Pinpoint the cell where the given text exists, returning its [x, y] midpoint coordinate. 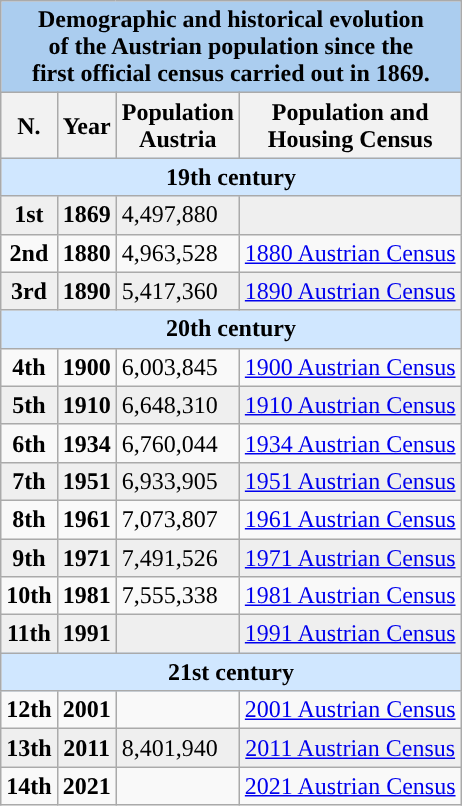
2011 [86, 748]
6,933,905 [178, 481]
1880 Austrian Census [350, 253]
4,963,528 [178, 253]
1900 [86, 367]
2001 [86, 710]
9th [29, 557]
8th [29, 519]
19th century [231, 177]
2021 [86, 786]
1880 [86, 253]
13th [29, 748]
Year [86, 126]
7,555,338 [178, 596]
1st [29, 215]
5th [29, 405]
N. [29, 126]
21st century [231, 672]
8,401,940 [178, 748]
1890 [86, 291]
2021 Austrian Census [350, 786]
4,497,880 [178, 215]
5,417,360 [178, 291]
1971 Austrian Census [350, 557]
1934 Austrian Census [350, 443]
6,003,845 [178, 367]
11th [29, 634]
10th [29, 596]
PopulationAustria [178, 126]
6th [29, 443]
7,491,526 [178, 557]
1991 Austrian Census [350, 634]
1951 Austrian Census [350, 481]
1890 Austrian Census [350, 291]
1869 [86, 215]
6,760,044 [178, 443]
20th century [231, 329]
1951 [86, 481]
1900 Austrian Census [350, 367]
12th [29, 710]
14th [29, 786]
1981 [86, 596]
3rd [29, 291]
1991 [86, 634]
1961 Austrian Census [350, 519]
1910 Austrian Census [350, 405]
1910 [86, 405]
2011 Austrian Census [350, 748]
7,073,807 [178, 519]
6,648,310 [178, 405]
Demographic and historical evolution of the Austrian population since the first official census carried out in 1869. [231, 47]
Population and Housing Census [350, 126]
1971 [86, 557]
2nd [29, 253]
7th [29, 481]
1961 [86, 519]
1934 [86, 443]
4th [29, 367]
1981 Austrian Census [350, 596]
2001 Austrian Census [350, 710]
